Identify which cell holds the provided text, then report its (X, Y) central coordinate. 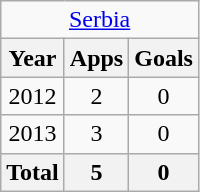
2012 (33, 96)
Serbia (100, 20)
5 (96, 172)
Goals (164, 58)
Total (33, 172)
Apps (96, 58)
2013 (33, 134)
3 (96, 134)
2 (96, 96)
Year (33, 58)
